Identify which cell holds the provided text, then report its [X, Y] central coordinate. 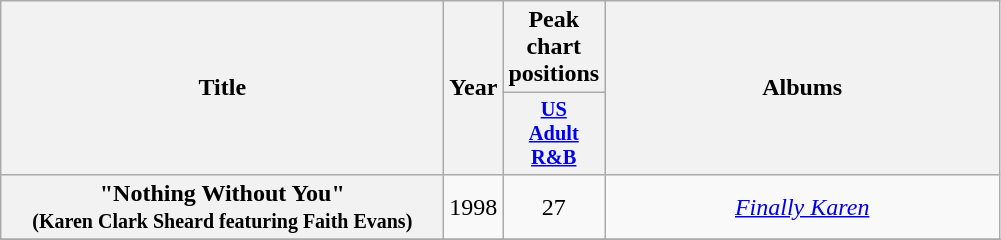
"Nothing Without You" (Karen Clark Sheard featuring Faith Evans) [222, 206]
Finally Karen [802, 206]
1998 [474, 206]
Title [222, 88]
Peak chart positions [554, 47]
USAdultR&B [554, 134]
27 [554, 206]
Year [474, 88]
Albums [802, 88]
